Provide the [X, Y] coordinate of the cell's center where the given text is located.  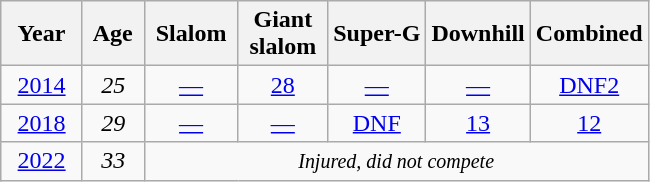
Slalom [191, 34]
Year [42, 34]
Downhill [478, 34]
33 [113, 161]
Injured, did not compete [396, 161]
28 [283, 85]
Age [113, 34]
DNF2 [589, 85]
Super-G [377, 34]
12 [589, 123]
25 [113, 85]
Giant slalom [283, 34]
2022 [42, 161]
2014 [42, 85]
13 [478, 123]
DNF [377, 123]
Combined [589, 34]
29 [113, 123]
2018 [42, 123]
